Output the (X, Y) coordinate of the center of the cell containing the given text.  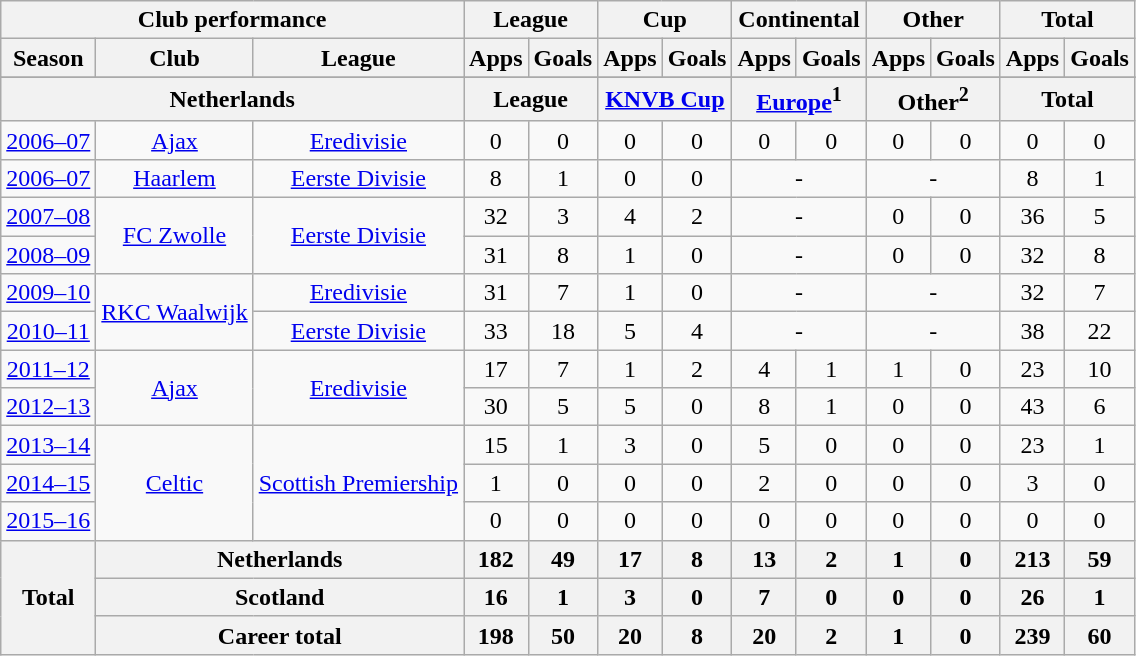
2011–12 (48, 369)
Continental (799, 20)
Cup (665, 20)
Other (933, 20)
Career total (280, 635)
43 (1032, 407)
38 (1032, 331)
49 (563, 559)
30 (496, 407)
2008–09 (48, 255)
Club (174, 58)
10 (1100, 369)
239 (1032, 635)
59 (1100, 559)
2009–10 (48, 293)
33 (496, 331)
Celtic (174, 483)
2015–16 (48, 521)
182 (496, 559)
Scottish Premiership (358, 483)
36 (1032, 217)
Scotland (280, 597)
50 (563, 635)
16 (496, 597)
213 (1032, 559)
198 (496, 635)
Club performance (232, 20)
2013–14 (48, 445)
KNVB Cup (665, 100)
Season (48, 58)
18 (563, 331)
2007–08 (48, 217)
2012–13 (48, 407)
FC Zwolle (174, 236)
6 (1100, 407)
22 (1100, 331)
Haarlem (174, 178)
2010–11 (48, 331)
13 (764, 559)
15 (496, 445)
26 (1032, 597)
60 (1100, 635)
Europe1 (799, 100)
2014–15 (48, 483)
RKC Waalwijk (174, 312)
Other2 (933, 100)
